Capture the cell that displays the provided text and extract its (x, y) central coordinate. 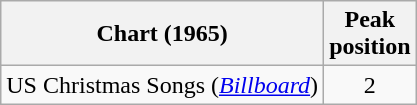
Peakposition (370, 34)
US Christmas Songs (Billboard) (162, 85)
Chart (1965) (162, 34)
2 (370, 85)
